For the text-containing cell, return its midpoint in (X, Y) coordinate format. 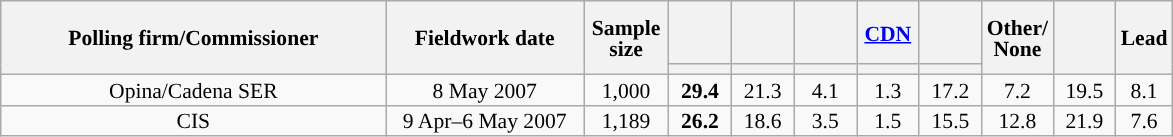
7.6 (1144, 120)
Polling firm/Commissioner (194, 38)
21.3 (762, 90)
15.5 (950, 120)
1.5 (888, 120)
Fieldwork date (485, 38)
12.8 (1018, 120)
18.6 (762, 120)
1,000 (626, 90)
CIS (194, 120)
Opina/Cadena SER (194, 90)
7.2 (1018, 90)
4.1 (826, 90)
19.5 (1084, 90)
17.2 (950, 90)
Lead (1144, 38)
8.1 (1144, 90)
21.9 (1084, 120)
CDN (888, 32)
26.2 (700, 120)
3.5 (826, 120)
1.3 (888, 90)
9 Apr–6 May 2007 (485, 120)
Other/None (1018, 38)
Sample size (626, 38)
8 May 2007 (485, 90)
1,189 (626, 120)
29.4 (700, 90)
